Locate the cell with the specified text and output its (X, Y) center coordinate. 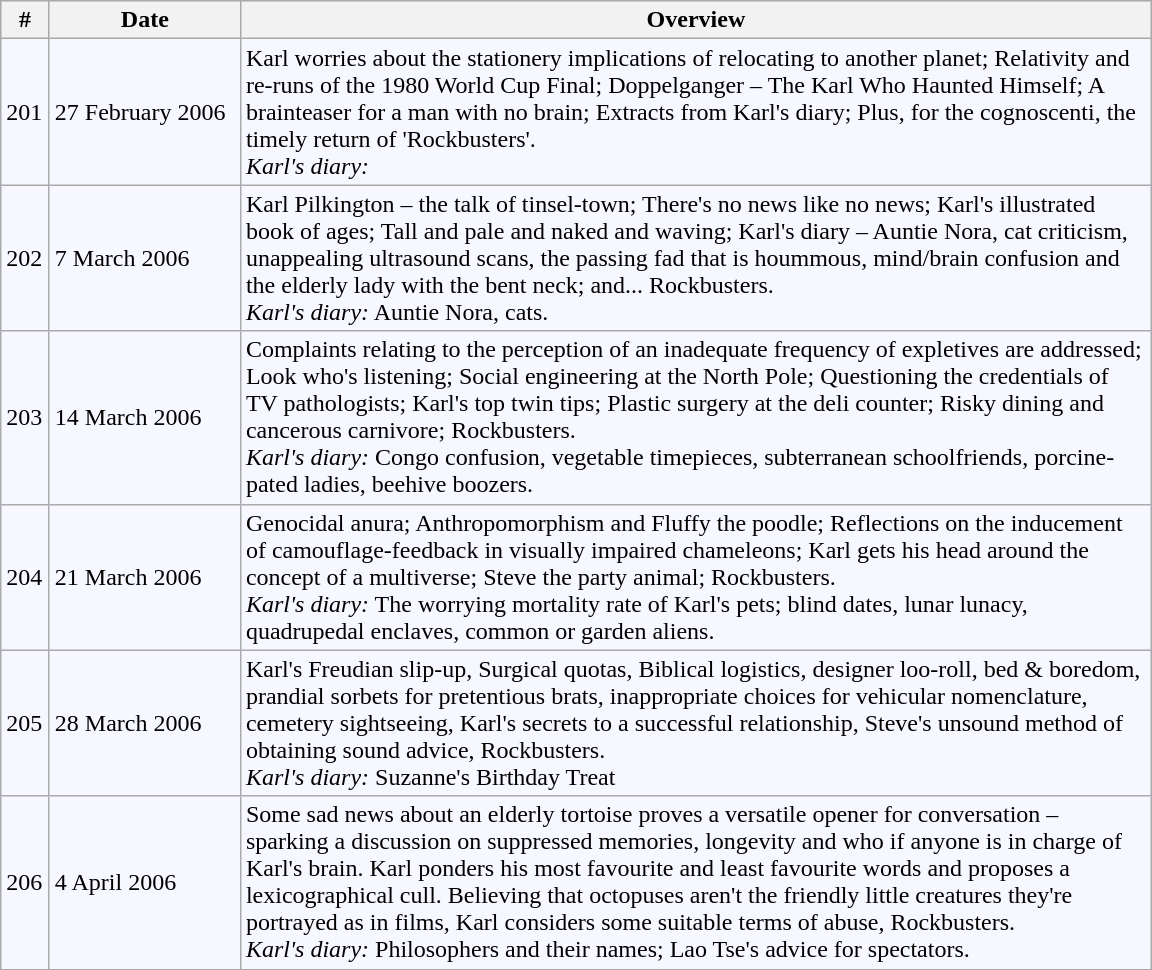
201 (26, 112)
# (26, 20)
21 March 2006 (144, 577)
Date (144, 20)
204 (26, 577)
202 (26, 258)
205 (26, 723)
Overview (696, 20)
7 March 2006 (144, 258)
14 March 2006 (144, 418)
206 (26, 882)
28 March 2006 (144, 723)
4 April 2006 (144, 882)
27 February 2006 (144, 112)
203 (26, 418)
